Extract the [X, Y] coordinate from the center of the cell holding the provided text.  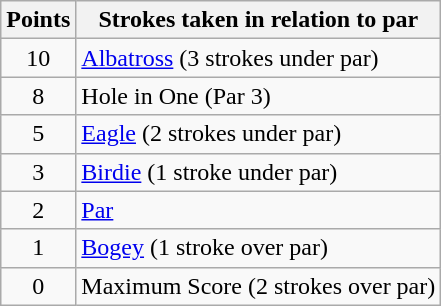
Strokes taken in relation to par [258, 20]
10 [38, 58]
0 [38, 286]
Albatross (3 strokes under par) [258, 58]
Birdie (1 stroke under par) [258, 172]
2 [38, 210]
Hole in One (Par 3) [258, 96]
Bogey (1 stroke over par) [258, 248]
3 [38, 172]
5 [38, 134]
Eagle (2 strokes under par) [258, 134]
1 [38, 248]
Par [258, 210]
8 [38, 96]
Maximum Score (2 strokes over par) [258, 286]
Points [38, 20]
